Detect which cell encompasses the target text, then output its [x, y] center coordinate. 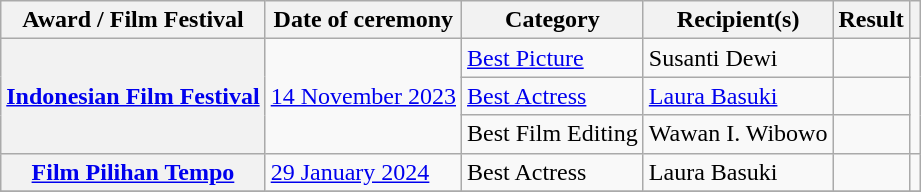
Wawan I. Wibowo [738, 134]
14 November 2023 [363, 96]
Film Pilihan Tempo [133, 172]
Best Picture [553, 58]
Award / Film Festival [133, 20]
Category [553, 20]
Result [871, 20]
Susanti Dewi [738, 58]
Best Film Editing [553, 134]
29 January 2024 [363, 172]
Recipient(s) [738, 20]
Date of ceremony [363, 20]
Indonesian Film Festival [133, 96]
